Pinpoint the cell where the given text exists, returning its [x, y] midpoint coordinate. 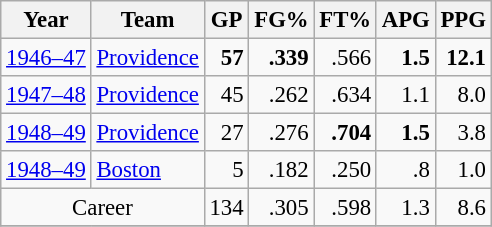
.250 [346, 170]
1.0 [463, 170]
.305 [282, 208]
.262 [282, 95]
Team [148, 20]
.182 [282, 170]
.8 [406, 170]
45 [226, 95]
3.8 [463, 133]
PPG [463, 20]
.566 [346, 58]
8.6 [463, 208]
.704 [346, 133]
.598 [346, 208]
57 [226, 58]
.634 [346, 95]
1947–48 [46, 95]
134 [226, 208]
GP [226, 20]
1.1 [406, 95]
Boston [148, 170]
1.3 [406, 208]
1946–47 [46, 58]
8.0 [463, 95]
5 [226, 170]
12.1 [463, 58]
FG% [282, 20]
.339 [282, 58]
.276 [282, 133]
FT% [346, 20]
APG [406, 20]
Career [102, 208]
Year [46, 20]
27 [226, 133]
